Detect which cell encompasses the target text, then output its [X, Y] center coordinate. 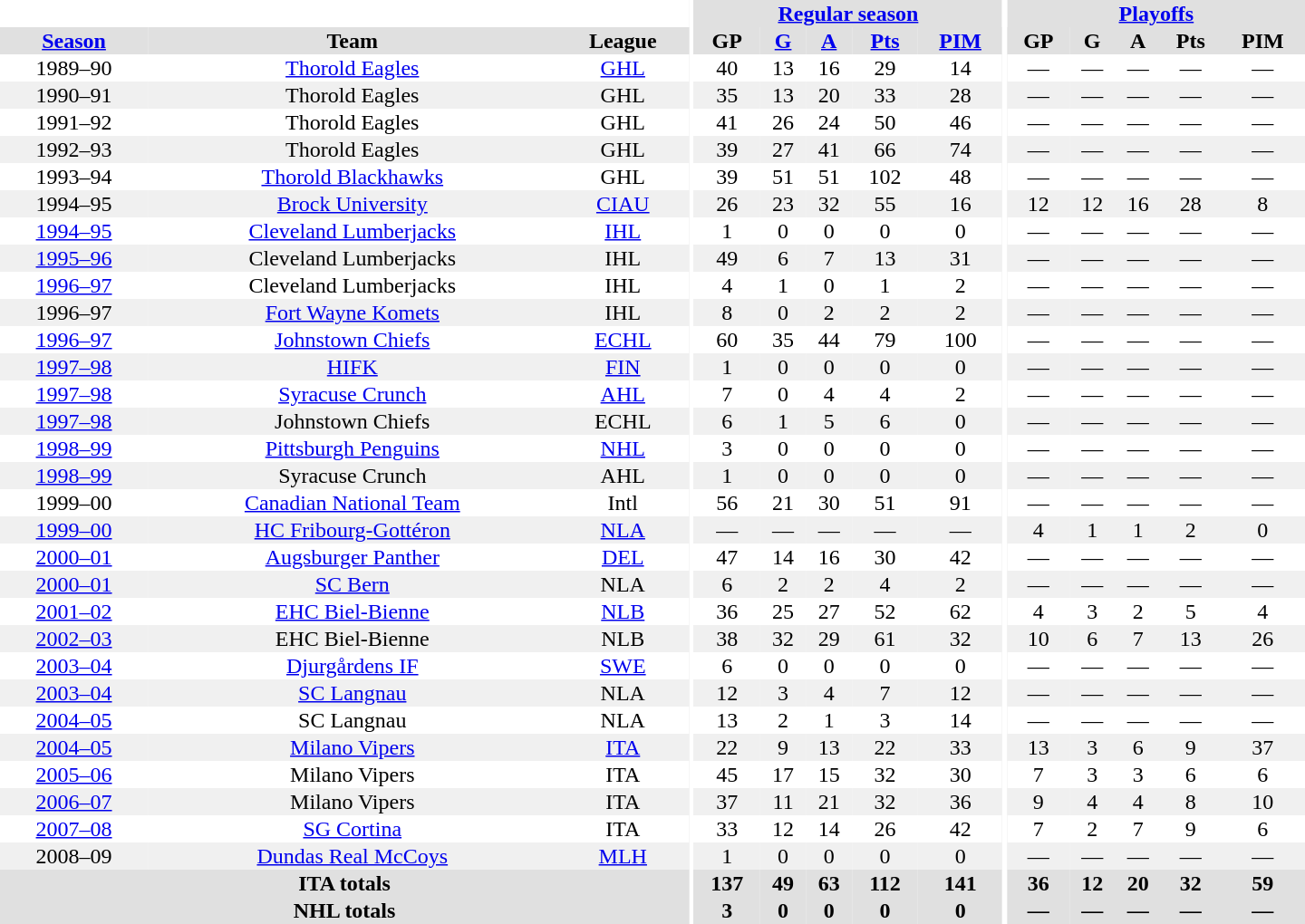
100 [961, 340]
50 [884, 122]
137 [727, 883]
Season [74, 41]
Augsburger Panther [352, 557]
HC Fribourg-Gottéron [352, 530]
66 [884, 149]
52 [884, 611]
61 [884, 639]
112 [884, 883]
31 [961, 258]
48 [961, 177]
56 [727, 503]
SWE [623, 666]
2007–08 [74, 829]
Regular season [848, 14]
2006–07 [74, 802]
24 [828, 122]
23 [783, 204]
Team [352, 41]
Fort Wayne Komets [352, 313]
HIFK [352, 367]
62 [961, 611]
45 [727, 775]
Thorold Blackhawks [352, 177]
47 [727, 557]
CIAU [623, 204]
17 [783, 775]
63 [828, 883]
MLH [623, 856]
1991–92 [74, 122]
141 [961, 883]
Playoffs [1156, 14]
Dundas Real McCoys [352, 856]
79 [884, 340]
60 [727, 340]
91 [961, 503]
2002–03 [74, 639]
1995–96 [74, 258]
1993–94 [74, 177]
59 [1263, 883]
15 [828, 775]
11 [783, 802]
1992–93 [74, 149]
44 [828, 340]
SG Cortina [352, 829]
DEL [623, 557]
25 [783, 611]
Brock University [352, 204]
SC Bern [352, 584]
2008–09 [74, 856]
46 [961, 122]
1989–90 [74, 68]
NHL [623, 448]
Pittsburgh Penguins [352, 448]
38 [727, 639]
2001–02 [74, 611]
Intl [623, 503]
ITA totals [344, 883]
55 [884, 204]
Canadian National Team [352, 503]
Djurgårdens IF [352, 666]
2005–06 [74, 775]
League [623, 41]
102 [884, 177]
1990–91 [74, 95]
FIN [623, 367]
40 [727, 68]
NHL totals [344, 910]
74 [961, 149]
